Capture the cell that displays the provided text and extract its [X, Y] central coordinate. 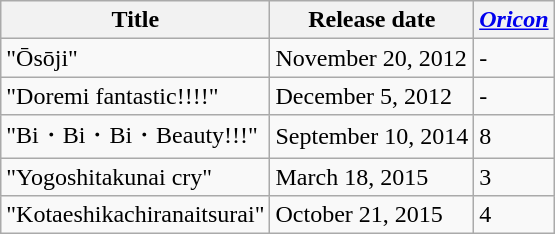
"Doremi fantastic!!!!" [136, 96]
4 [514, 215]
Oricon [514, 20]
November 20, 2012 [372, 58]
3 [514, 177]
Title [136, 20]
March 18, 2015 [372, 177]
"Bi・Bi・Bi・Beauty!!!" [136, 136]
"Yogoshitakunai cry" [136, 177]
"Ōsōji" [136, 58]
October 21, 2015 [372, 215]
"Kotaeshikachiranaitsurai" [136, 215]
December 5, 2012 [372, 96]
8 [514, 136]
Release date [372, 20]
September 10, 2014 [372, 136]
